Return (X, Y) of the center of cell containing provided text 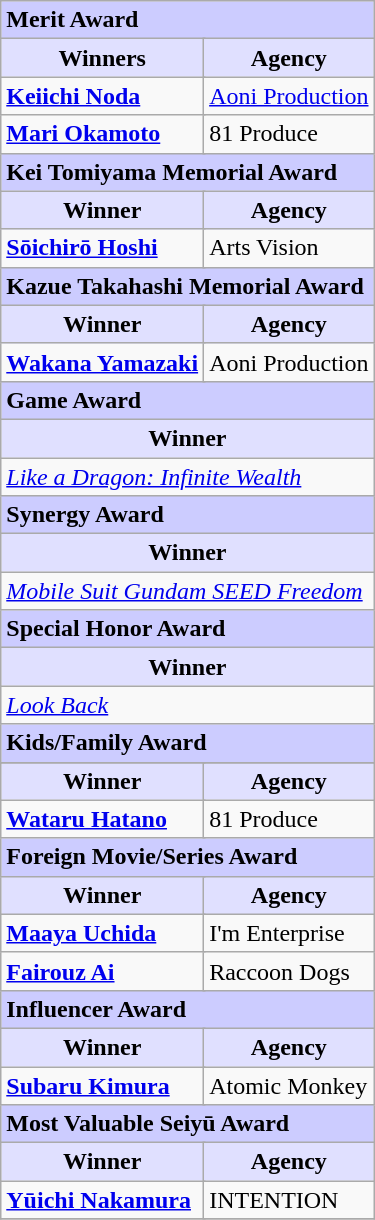
Maaya Uchida (102, 933)
I'm Enterprise (289, 933)
Game Award (188, 400)
Merit Award (188, 20)
Atomic Monkey (289, 1085)
Kei Tomiyama Memorial Award (188, 172)
Kids/Family Award (188, 743)
Like a Dragon: Infinite Wealth (188, 477)
INTENTION (289, 1200)
Mari Okamoto (102, 134)
Look Back (188, 705)
Fairouz Ai (102, 971)
Influencer Award (188, 1009)
Kazue Takahashi Memorial Award (188, 286)
Subaru Kimura (102, 1085)
Special Honor Award (188, 629)
Raccoon Dogs (289, 971)
Foreign Movie/Series Award (188, 857)
Most Valuable Seiyū Award (188, 1124)
Wakana Yamazaki (102, 362)
Yūichi Nakamura (102, 1200)
Synergy Award (188, 515)
Winners (102, 58)
Mobile Suit Gundam SEED Freedom (188, 591)
Wataru Hatano (102, 819)
Arts Vision (289, 248)
Sōichirō Hoshi (102, 248)
Keiichi Noda (102, 96)
